Scan for the cell matching the given text and deliver its (X, Y) coordinate at center. 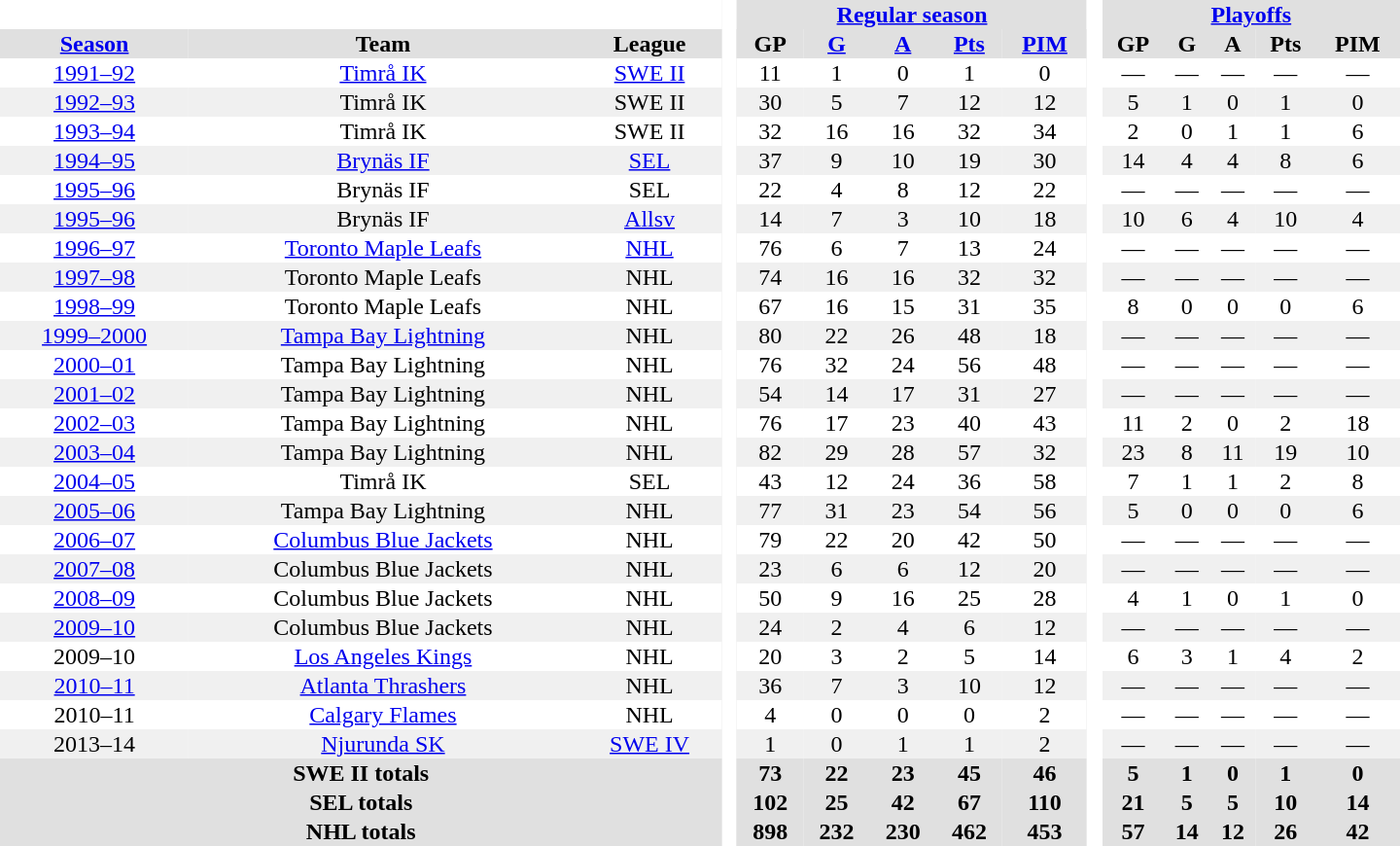
230 (903, 831)
2013–14 (94, 744)
2001–02 (94, 394)
232 (836, 831)
Allsv (649, 219)
40 (969, 423)
21 (1134, 802)
NHL totals (361, 831)
Los Angeles Kings (383, 656)
453 (1044, 831)
46 (1044, 773)
2002–03 (94, 423)
2006–07 (94, 540)
35 (1044, 306)
1991–92 (94, 73)
462 (969, 831)
Atlanta Thrashers (383, 686)
74 (770, 277)
Team (383, 44)
77 (770, 511)
1996–97 (94, 248)
13 (969, 248)
82 (770, 452)
2003–04 (94, 452)
SWE II totals (361, 773)
2007–08 (94, 569)
1994–95 (94, 160)
Regular season (912, 15)
15 (903, 306)
Season (94, 44)
2005–06 (94, 511)
2008–09 (94, 598)
73 (770, 773)
Playoffs (1251, 15)
898 (770, 831)
SEL totals (361, 802)
1999–2000 (94, 335)
79 (770, 540)
34 (1044, 131)
1993–94 (94, 131)
1997–98 (94, 277)
80 (770, 335)
2004–05 (94, 481)
37 (770, 160)
45 (969, 773)
1992–93 (94, 102)
Njurunda SK (383, 744)
102 (770, 802)
29 (836, 452)
58 (1044, 481)
27 (1044, 394)
League (649, 44)
SWE IV (649, 744)
Calgary Flames (383, 715)
2000–01 (94, 365)
1998–99 (94, 306)
110 (1044, 802)
